For the text-containing cell, return its midpoint in (X, Y) coordinate format. 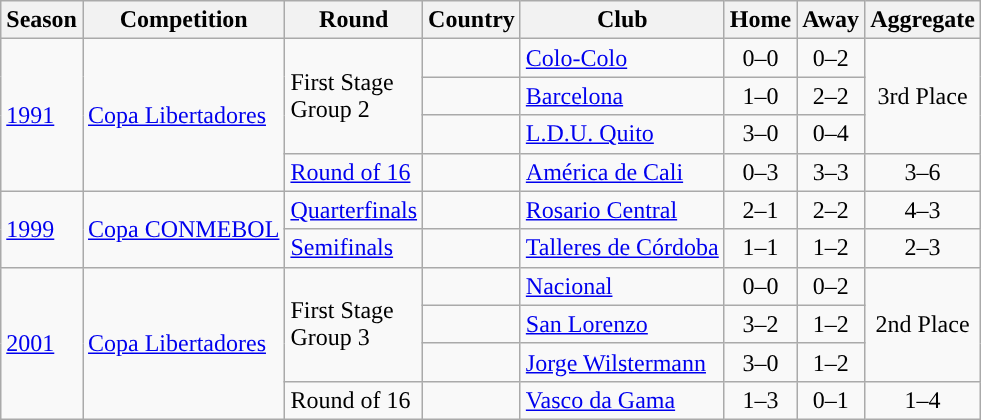
0–3 (760, 172)
Rosario Central (622, 210)
Club (622, 20)
Country (472, 20)
2001 (42, 343)
Vasco da Gama (622, 400)
Aggregate (923, 20)
1–0 (760, 96)
Colo-Colo (622, 58)
Copa CONMEBOL (183, 229)
Barcelona (622, 96)
Semifinals (354, 248)
2–1 (760, 210)
0–1 (831, 400)
1–1 (760, 248)
Talleres de Córdoba (622, 248)
2–3 (923, 248)
4–3 (923, 210)
2nd Place (923, 324)
First StageGroup 3 (354, 324)
Home (760, 20)
0–4 (831, 134)
1991 (42, 115)
3–3 (831, 172)
Away (831, 20)
1999 (42, 229)
L.D.U. Quito (622, 134)
América de Cali (622, 172)
Quarterfinals (354, 210)
Competition (183, 20)
San Lorenzo (622, 324)
Nacional (622, 286)
3rd Place (923, 96)
Season (42, 20)
First StageGroup 2 (354, 96)
3–6 (923, 172)
Jorge Wilstermann (622, 362)
3–2 (760, 324)
1–3 (760, 400)
1–4 (923, 400)
Round (354, 20)
